Extract the [X, Y] coordinate from the center of the cell holding the provided text.  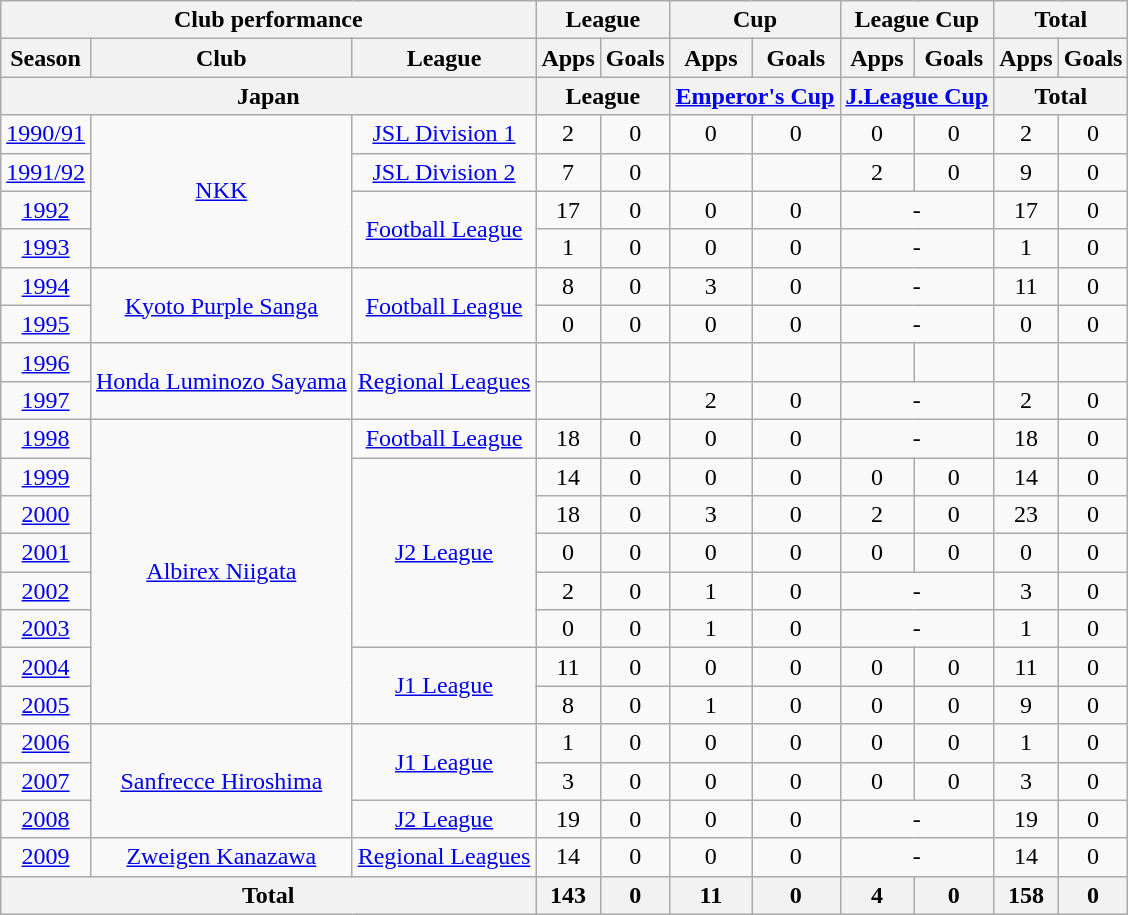
23 [1026, 515]
1991/92 [46, 172]
Club [221, 58]
Emperor's Cup [755, 96]
2002 [46, 591]
NKK [221, 191]
2003 [46, 629]
Club performance [268, 20]
1999 [46, 477]
Albirex Niigata [221, 571]
J.League Cup [917, 96]
1996 [46, 362]
2000 [46, 515]
1993 [46, 248]
7 [568, 172]
1994 [46, 286]
Honda Luminozo Sayama [221, 381]
1998 [46, 438]
2005 [46, 705]
2007 [46, 781]
1995 [46, 324]
143 [568, 895]
158 [1026, 895]
1997 [46, 400]
League Cup [917, 20]
Kyoto Purple Sanga [221, 305]
Zweigen Kanazawa [221, 857]
2008 [46, 819]
2001 [46, 553]
2009 [46, 857]
Cup [755, 20]
Sanfrecce Hiroshima [221, 781]
JSL Division 1 [444, 134]
Japan [268, 96]
1992 [46, 210]
4 [877, 895]
JSL Division 2 [444, 172]
2004 [46, 667]
1990/91 [46, 134]
2006 [46, 743]
Season [46, 58]
